Scan for the cell matching the given text and deliver its (x, y) coordinate at center. 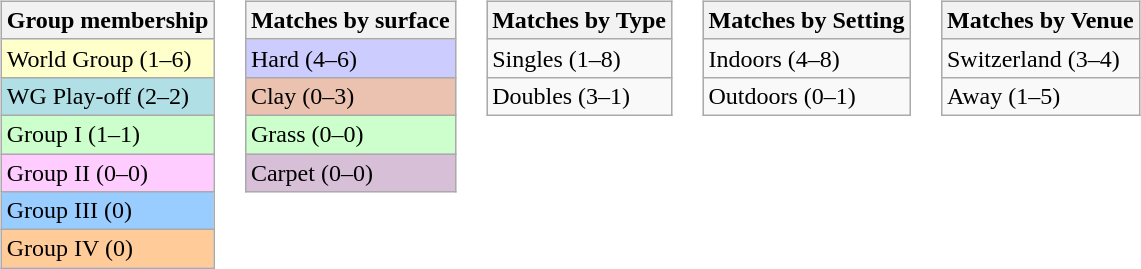
Outdoors (0–1) (806, 96)
Matches by surface (350, 20)
Group II (0–0) (108, 173)
Indoors (4–8) (806, 58)
Carpet (0–0) (350, 173)
Doubles (3–1) (580, 96)
World Group (1–6) (108, 58)
Group IV (0) (108, 249)
WG Play-off (2–2) (108, 96)
Group membership (108, 20)
Singles (1–8) (580, 58)
Matches by Setting (806, 20)
Away (1–5) (1040, 96)
Group I (1–1) (108, 134)
Group III (0) (108, 211)
Matches by Venue (1040, 20)
Hard (4–6) (350, 58)
Grass (0–0) (350, 134)
Clay (0–3) (350, 96)
Switzerland (3–4) (1040, 58)
Matches by Type (580, 20)
